Find where the given text appears and provide that cell's center as (X, Y) coordinate. 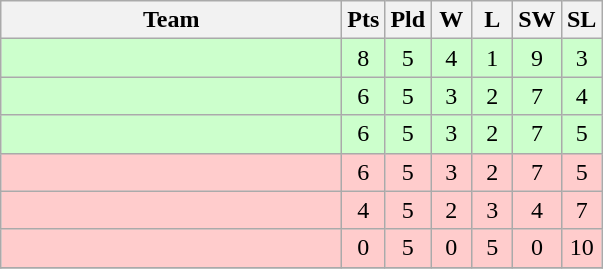
SW (537, 20)
8 (364, 58)
L (492, 20)
1 (492, 58)
9 (537, 58)
Team (172, 20)
Pld (408, 20)
SL (582, 20)
W (452, 20)
Pts (364, 20)
10 (582, 248)
